Output the [x, y] coordinate of the center of the cell containing the given text.  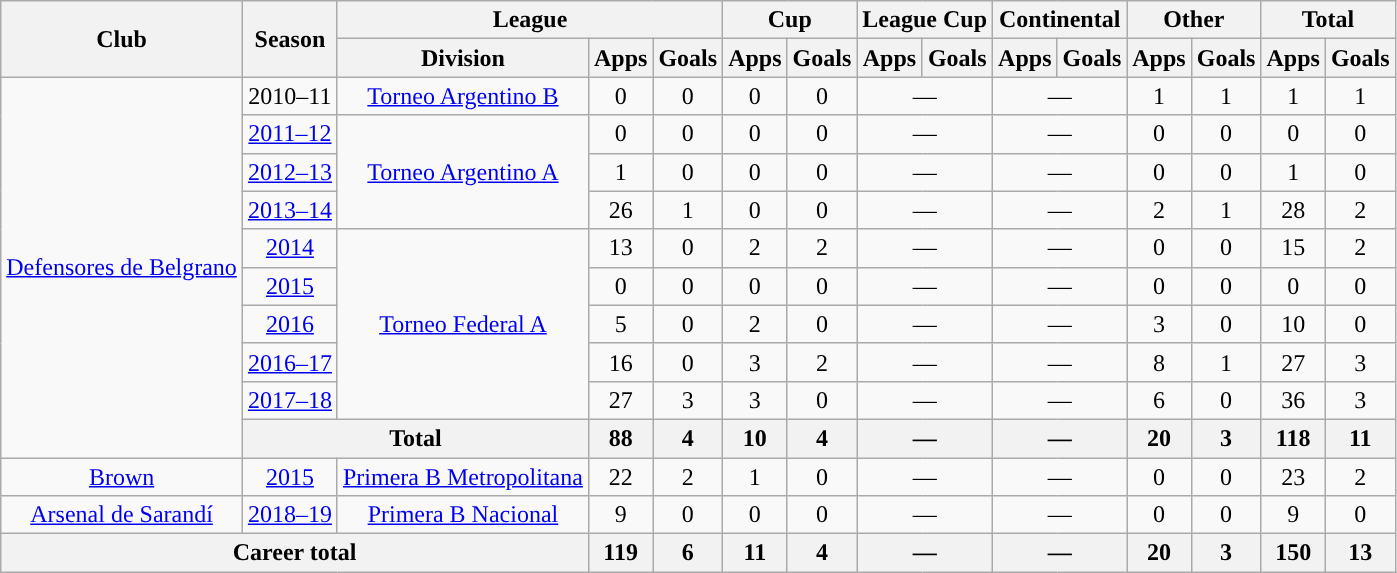
119 [620, 553]
2010–11 [290, 96]
Continental [1060, 20]
League Cup [925, 20]
Other [1194, 20]
2017–18 [290, 400]
23 [1293, 477]
Torneo Argentino B [462, 96]
15 [1293, 248]
Arsenal de Sarandí [122, 515]
Torneo Argentino A [462, 172]
16 [620, 362]
League [530, 20]
Career total [295, 553]
118 [1293, 438]
Torneo Federal A [462, 324]
5 [620, 324]
Club [122, 39]
Defensores de Belgrano [122, 268]
2012–13 [290, 172]
Division [462, 58]
150 [1293, 553]
2013–14 [290, 210]
26 [620, 210]
2014 [290, 248]
36 [1293, 400]
Primera B Metropolitana [462, 477]
Primera B Nacional [462, 515]
2016 [290, 324]
Season [290, 39]
22 [620, 477]
28 [1293, 210]
Brown [122, 477]
2016–17 [290, 362]
88 [620, 438]
2018–19 [290, 515]
8 [1159, 362]
Cup [790, 20]
2011–12 [290, 134]
